Return the [x, y] coordinate for the center point of the cell that contains the specified text.  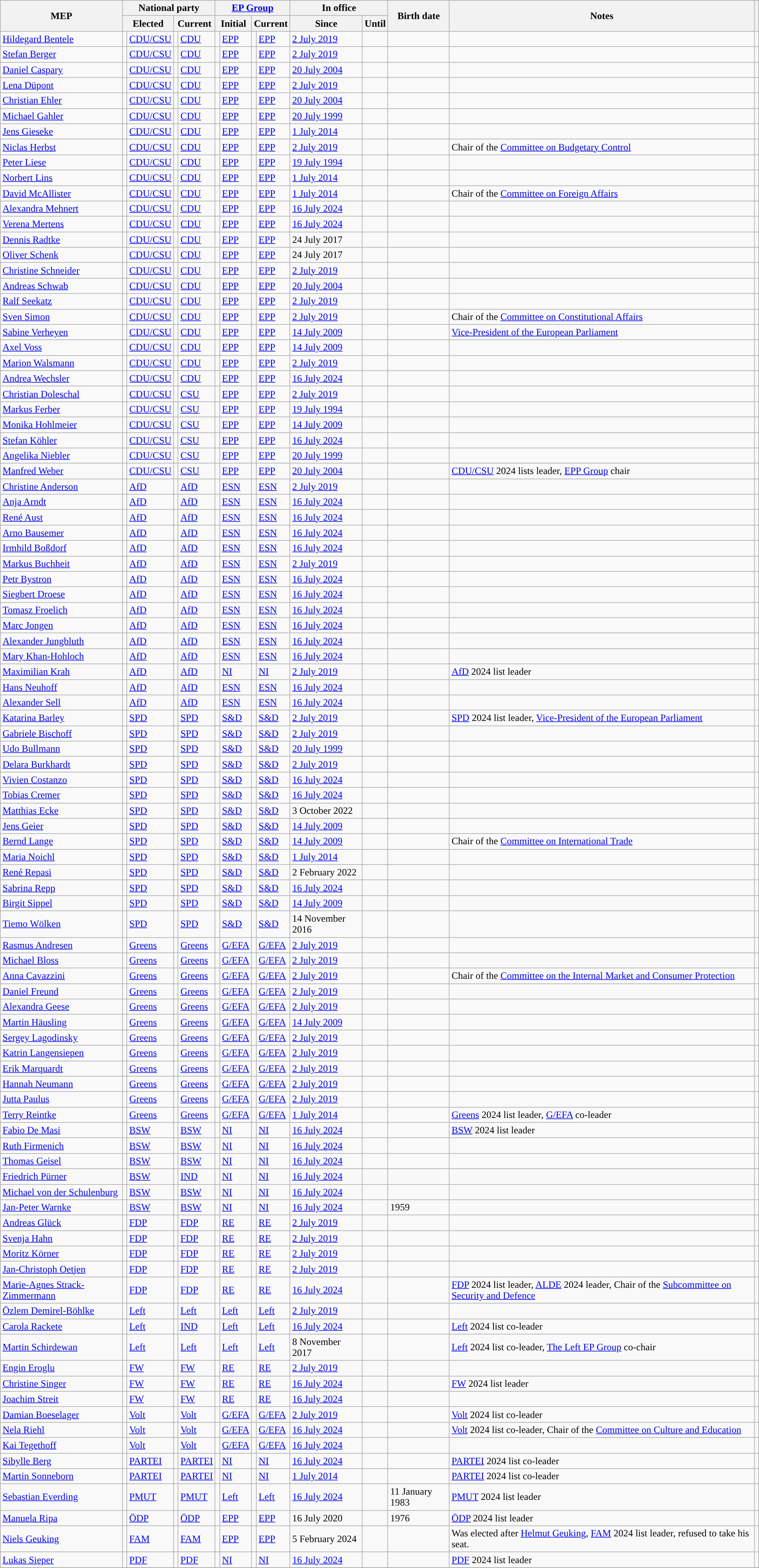
Alexander Jungbluth [62, 641]
MEP [62, 16]
Engin Eroglu [62, 1368]
Initial [234, 24]
Jens Gieseke [62, 131]
Gabriele Bischoff [62, 734]
Chair of the Committee on Constitutional Affairs [602, 317]
Sergey Lagodinsky [62, 1038]
Volt 2024 list co-leader, Chair of the Committee on Culture and Education [602, 1430]
Left 2024 list co-leader [602, 1326]
Left 2024 list co-leader, The Left EP Group co-chair [602, 1347]
Hildegard Bentele [62, 39]
David McAllister [62, 193]
Tobias Cremer [62, 795]
Axel Voss [62, 347]
Katrin Langensiepen [62, 1053]
Peter Liese [62, 162]
1976 [418, 1518]
Nela Riehl [62, 1430]
BSW 2024 list leader [602, 1130]
Terry Reintke [62, 1115]
Alexandra Mehnert [62, 209]
Rasmus Andresen [62, 945]
8 November 2017 [326, 1347]
Hans Neuhoff [62, 687]
Mary Khan-Hohloch [62, 656]
SPD 2024 list leader, Vice-President of the European Parliament [602, 718]
Daniel Freund [62, 991]
Alexandra Geese [62, 1007]
16 July 2020 [326, 1518]
EP Group [253, 8]
Manuela Ripa [62, 1518]
Michael Bloss [62, 961]
14 November 2016 [326, 924]
Michael Gahler [62, 116]
Martin Sonneborn [62, 1476]
Moritz Körner [62, 1254]
Maximilian Krah [62, 671]
Irmhild Boßdorf [62, 548]
PMUT 2024 list leader [602, 1497]
PDF 2024 list leader [602, 1560]
Chair of the Committee on International Trade [602, 841]
Chair of the Committee on Budgetary Control [602, 147]
Sabine Verheyen [62, 332]
Christine Schneider [62, 270]
Christian Ehler [62, 101]
Since [326, 24]
Lukas Sieper [62, 1560]
Birth date [418, 16]
Andrea Wechsler [62, 378]
Sabrina Repp [62, 888]
Jan-Peter Warnke [62, 1208]
ÖDP 2024 list leader [602, 1518]
2 February 2022 [326, 872]
Chair of the Committee on the Internal Market and Consumer Protection [602, 976]
Tiemo Wölken [62, 924]
Özlem Demirel-Böhlke [62, 1311]
Svenja Hahn [62, 1238]
Christian Doleschal [62, 394]
Thomas Geisel [62, 1161]
Greens 2024 list leader, G/EFA co-leader [602, 1115]
Jutta Paulus [62, 1099]
Sibylle Berg [62, 1461]
Joachim Streit [62, 1399]
Until [375, 24]
Maria Noichl [62, 857]
Fabio De Masi [62, 1130]
Volt 2024 list co-leader [602, 1414]
Marion Walsmann [62, 363]
In office [339, 8]
Notes [602, 16]
Arno Bausemer [62, 533]
Siegbert Droese [62, 594]
1959 [418, 1208]
Christine Singer [62, 1384]
Lena Düpont [62, 85]
FDP 2024 list leader, ALDE 2024 leader, Chair of the Subcommittee on Security and Defence [602, 1290]
Chair of the Committee on Foreign Affairs [602, 193]
Hannah Neumann [62, 1084]
3 October 2022 [326, 811]
Andreas Glück [62, 1223]
Markus Ferber [62, 409]
Anja Arndt [62, 502]
René Repasi [62, 872]
Marc Jongen [62, 625]
Vivien Costanzo [62, 780]
Monika Hohlmeier [62, 425]
Niels Geuking [62, 1539]
Christine Anderson [62, 487]
Tomasz Froelich [62, 610]
Udo Bullmann [62, 749]
Daniel Caspary [62, 70]
Stefan Köhler [62, 440]
Elected [148, 24]
René Aust [62, 517]
Oliver Schenk [62, 255]
Michael von der Schulenburg [62, 1192]
Angelika Niebler [62, 456]
Sebastian Everding [62, 1497]
Andreas Schwab [62, 286]
Friedrich Pürner [62, 1176]
11 January 1983 [418, 1497]
Ralf Seekatz [62, 301]
Martin Schirdewan [62, 1347]
Sven Simon [62, 317]
Alexander Sell [62, 703]
Bernd Lange [62, 841]
Erik Marquardt [62, 1068]
Jan-Christoph Oetjen [62, 1269]
Petr Bystron [62, 579]
Delara Burkhardt [62, 764]
CDU/CSU 2024 lists leader, EPP Group chair [602, 471]
Katarina Barley [62, 718]
Manfred Weber [62, 471]
5 February 2024 [326, 1539]
Jens Geier [62, 826]
AfD 2024 list leader [602, 671]
FW 2024 list leader [602, 1384]
Markus Buchheit [62, 564]
Martin Häusling [62, 1022]
Matthias Ecke [62, 811]
Kai Tegethoff [62, 1445]
Niclas Herbst [62, 147]
Verena Mertens [62, 224]
Was elected after Helmut Geuking, FAM 2024 list leader, refused to take his seat. [602, 1539]
Anna Cavazzini [62, 976]
Marie-Agnes Strack-Zimmermann [62, 1290]
Stefan Berger [62, 54]
Carola Rackete [62, 1326]
Birgit Sippel [62, 903]
Norbert Lins [62, 178]
Vice-President of the European Parliament [602, 332]
Dennis Radtke [62, 240]
Ruth Firmenich [62, 1145]
Damian Boeselager [62, 1414]
National party [169, 8]
